For the text-containing cell, return its midpoint in (X, Y) coordinate format. 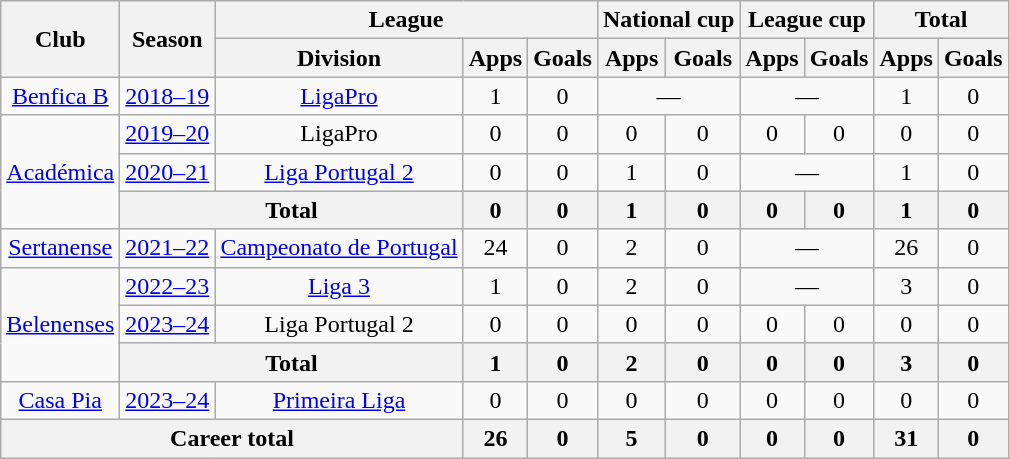
Casa Pia (60, 400)
Liga 3 (339, 286)
Season (168, 39)
Belenenses (60, 324)
Club (60, 39)
5 (631, 438)
31 (906, 438)
Benfica B (60, 96)
24 (495, 248)
National cup (668, 20)
Campeonato de Portugal (339, 248)
2022–23 (168, 286)
Primeira Liga (339, 400)
Sertanense (60, 248)
2018–19 (168, 96)
Career total (232, 438)
2019–20 (168, 134)
Académica (60, 172)
Division (339, 58)
2020–21 (168, 172)
League cup (807, 20)
League (406, 20)
2021–22 (168, 248)
